Search for the cell housing the specified text and yield its [x, y] center coordinate. 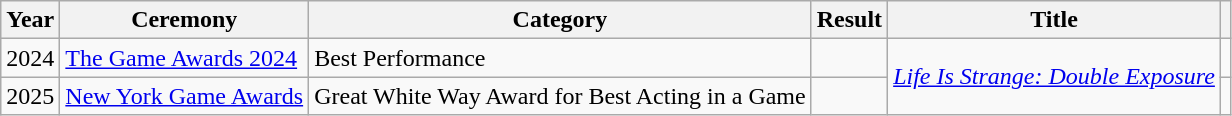
New York Game Awards [184, 96]
Title [1054, 20]
Life Is Strange: Double Exposure [1054, 77]
2025 [30, 96]
Result [849, 20]
Year [30, 20]
Ceremony [184, 20]
Best Performance [560, 58]
Great White Way Award for Best Acting in a Game [560, 96]
Category [560, 20]
2024 [30, 58]
The Game Awards 2024 [184, 58]
